Identify which cell holds the provided text, then report its (X, Y) central coordinate. 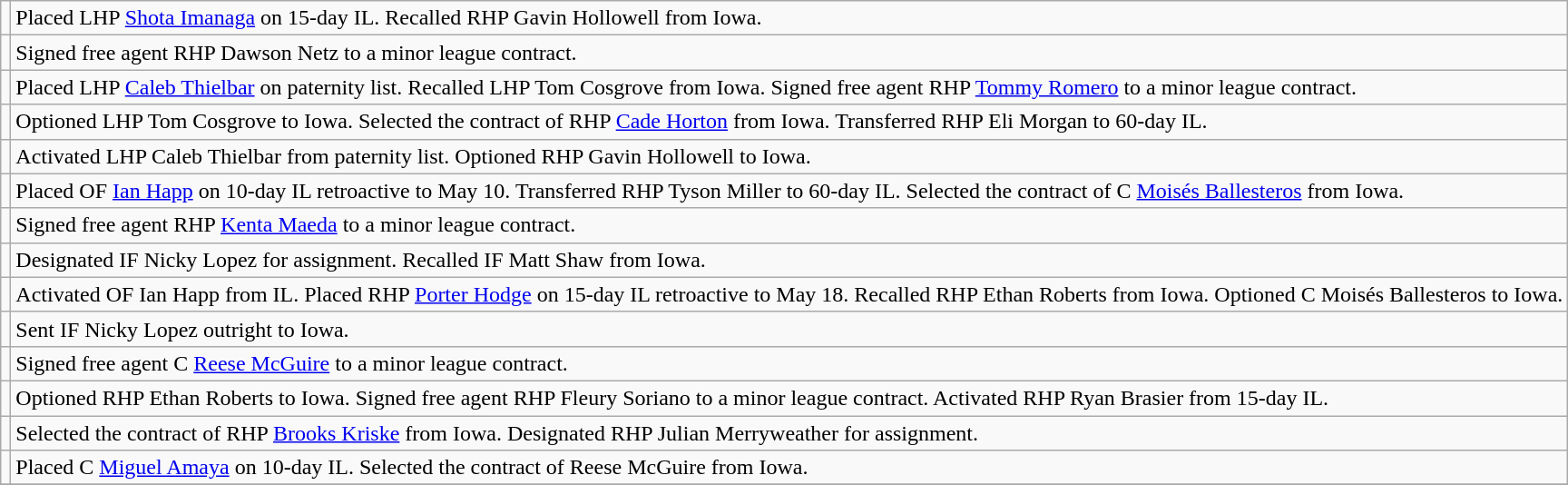
Optioned RHP Ethan Roberts to Iowa. Signed free agent RHP Fleury Soriano to a minor league contract. Activated RHP Ryan Brasier from 15-day IL. (789, 398)
Selected the contract of RHP Brooks Kriske from Iowa. Designated RHP Julian Merryweather for assignment. (789, 433)
Signed free agent RHP Dawson Netz to a minor league contract. (789, 53)
Optioned LHP Tom Cosgrove to Iowa. Selected the contract of RHP Cade Horton from Iowa. Transferred RHP Eli Morgan to 60-day IL. (789, 122)
Placed LHP Shota Imanaga on 15-day IL. Recalled RHP Gavin Hollowell from Iowa. (789, 18)
Activated LHP Caleb Thielbar from paternity list. Optioned RHP Gavin Hollowell to Iowa. (789, 156)
Signed free agent RHP Kenta Maeda to a minor league contract. (789, 225)
Sent IF Nicky Lopez outright to Iowa. (789, 329)
Placed LHP Caleb Thielbar on paternity list. Recalled LHP Tom Cosgrove from Iowa. Signed free agent RHP Tommy Romero to a minor league contract. (789, 87)
Placed C Miguel Amaya on 10-day IL. Selected the contract of Reese McGuire from Iowa. (789, 468)
Designated IF Nicky Lopez for assignment. Recalled IF Matt Shaw from Iowa. (789, 260)
Signed free agent C Reese McGuire to a minor league contract. (789, 363)
